Determine the [x, y] coordinate at the center of the cell enclosing the given text.  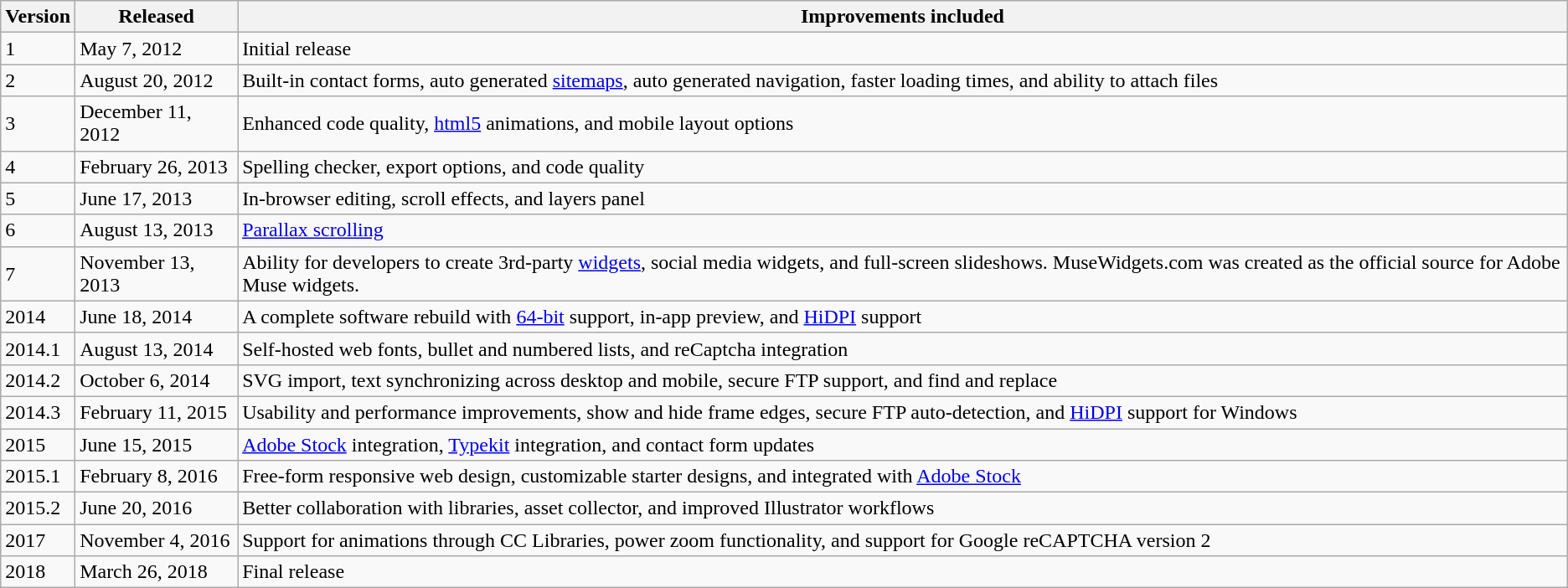
SVG import, text synchronizing across desktop and mobile, secure FTP support, and find and replace [903, 380]
4 [39, 167]
Built-in contact forms, auto generated sitemaps, auto generated navigation, faster loading times, and ability to attach files [903, 80]
2 [39, 80]
Better collaboration with libraries, asset collector, and improved Illustrator workflows [903, 508]
2015 [39, 445]
November 13, 2013 [157, 273]
June 15, 2015 [157, 445]
Enhanced code quality, html5 animations, and mobile layout options [903, 124]
August 20, 2012 [157, 80]
2014.3 [39, 412]
December 11, 2012 [157, 124]
June 20, 2016 [157, 508]
2015.2 [39, 508]
Support for animations through CC Libraries, power zoom functionality, and support for Google reCAPTCHA version 2 [903, 540]
June 18, 2014 [157, 317]
2014 [39, 317]
5 [39, 199]
November 4, 2016 [157, 540]
1 [39, 49]
2018 [39, 572]
Parallax scrolling [903, 230]
6 [39, 230]
2017 [39, 540]
Final release [903, 572]
February 8, 2016 [157, 477]
May 7, 2012 [157, 49]
Spelling checker, export options, and code quality [903, 167]
February 11, 2015 [157, 412]
Adobe Stock integration, Typekit integration, and contact form updates [903, 445]
In-browser editing, scroll effects, and layers panel [903, 199]
3 [39, 124]
Self-hosted web fonts, bullet and numbered lists, and reCaptcha integration [903, 348]
Improvements included [903, 17]
2015.1 [39, 477]
Version [39, 17]
Initial release [903, 49]
A complete software rebuild with 64-bit support, in-app preview, and HiDPI support [903, 317]
2014.2 [39, 380]
Released [157, 17]
7 [39, 273]
August 13, 2013 [157, 230]
October 6, 2014 [157, 380]
February 26, 2013 [157, 167]
Free-form responsive web design, customizable starter designs, and integrated with Adobe Stock [903, 477]
Usability and performance improvements, show and hide frame edges, secure FTP auto-detection, and HiDPI support for Windows [903, 412]
August 13, 2014 [157, 348]
2014.1 [39, 348]
March 26, 2018 [157, 572]
June 17, 2013 [157, 199]
